Detect which cell encompasses the target text, then output its (X, Y) center coordinate. 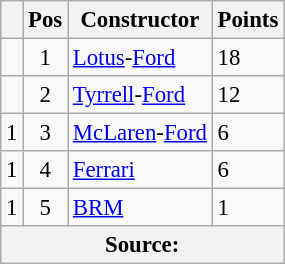
Points (248, 20)
Pos (46, 20)
2 (46, 95)
Ferrari (140, 170)
18 (248, 58)
12 (248, 95)
BRM (140, 208)
Lotus-Ford (140, 58)
McLaren-Ford (140, 133)
Source: (142, 245)
Tyrrell-Ford (140, 95)
3 (46, 133)
4 (46, 170)
Constructor (140, 20)
5 (46, 208)
